Find where the given text appears and provide that cell's center as (x, y) coordinate. 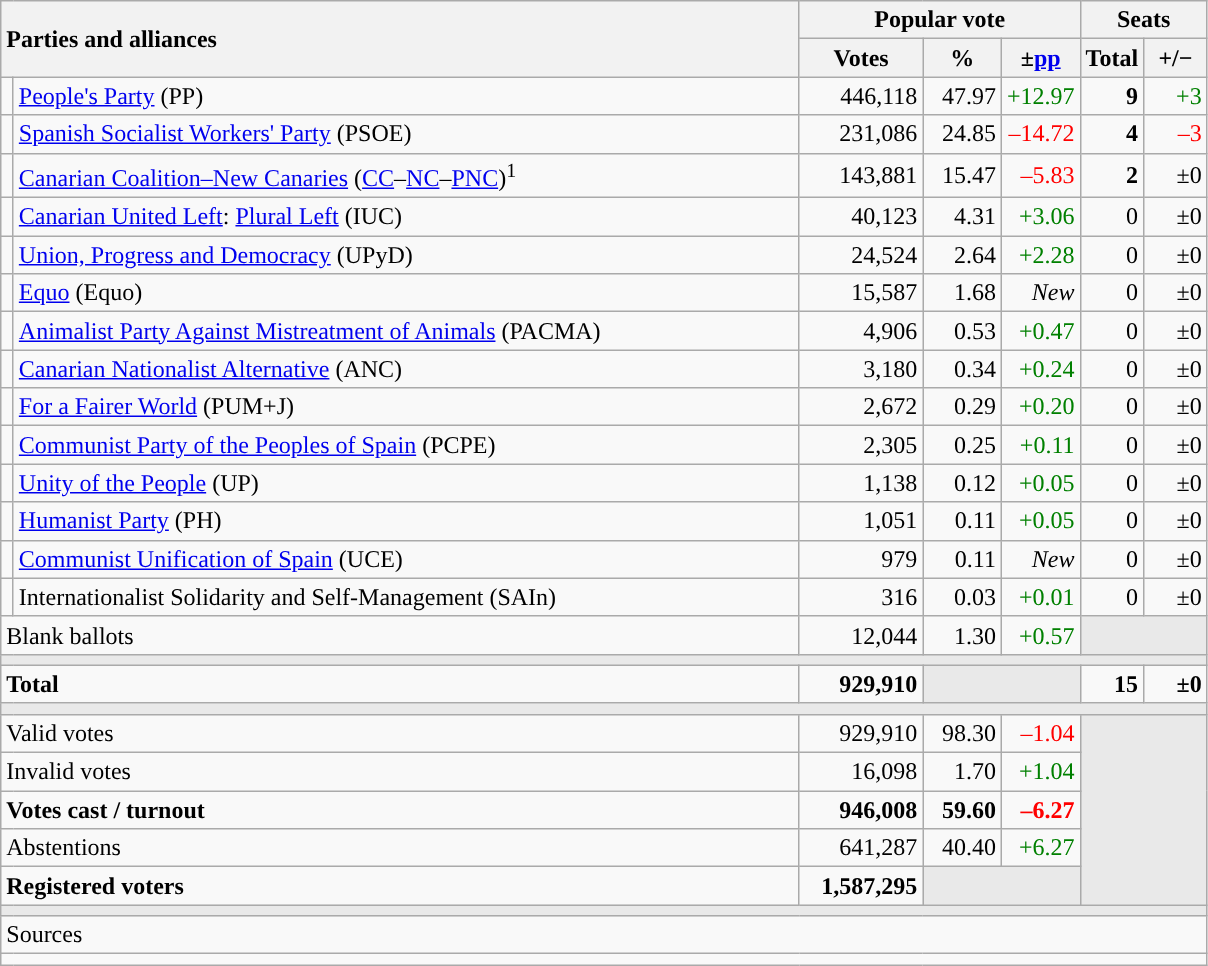
1.30 (962, 635)
98.30 (962, 733)
Seats (1144, 20)
946,008 (861, 810)
1,138 (861, 483)
231,086 (861, 134)
People's Party (PP) (406, 96)
0.12 (962, 483)
1.68 (962, 293)
+6.27 (1040, 848)
–6.27 (1040, 810)
3,180 (861, 369)
Abstentions (400, 848)
979 (861, 559)
For a Fairer World (PUM+J) (406, 407)
Communist Party of the Peoples of Spain (PCPE) (406, 445)
Union, Progress and Democracy (UPyD) (406, 255)
–3 (1176, 134)
+2.28 (1040, 255)
15.47 (962, 176)
15 (1112, 684)
24.85 (962, 134)
+1.04 (1040, 772)
0.03 (962, 597)
Votes (861, 58)
–5.83 (1040, 176)
15,587 (861, 293)
0.29 (962, 407)
Canarian United Left: Plural Left (IUC) (406, 217)
+12.97 (1040, 96)
+0.11 (1040, 445)
9 (1112, 96)
2,672 (861, 407)
2 (1112, 176)
+0.24 (1040, 369)
+0.01 (1040, 597)
12,044 (861, 635)
0.34 (962, 369)
Canarian Nationalist Alternative (ANC) (406, 369)
% (962, 58)
1,587,295 (861, 886)
16,098 (861, 772)
40.40 (962, 848)
2,305 (861, 445)
316 (861, 597)
Blank ballots (400, 635)
143,881 (861, 176)
40,123 (861, 217)
+3 (1176, 96)
446,118 (861, 96)
Votes cast / turnout (400, 810)
+0.47 (1040, 331)
641,287 (861, 848)
1,051 (861, 521)
Spanish Socialist Workers' Party (PSOE) (406, 134)
2.64 (962, 255)
Invalid votes (400, 772)
+0.57 (1040, 635)
Communist Unification of Spain (UCE) (406, 559)
1.70 (962, 772)
Valid votes (400, 733)
Unity of the People (UP) (406, 483)
59.60 (962, 810)
+0.20 (1040, 407)
4,906 (861, 331)
4 (1112, 134)
Animalist Party Against Mistreatment of Animals (PACMA) (406, 331)
–1.04 (1040, 733)
0.25 (962, 445)
47.97 (962, 96)
Registered voters (400, 886)
0.53 (962, 331)
24,524 (861, 255)
Popular vote (940, 20)
±pp (1040, 58)
Humanist Party (PH) (406, 521)
Parties and alliances (400, 39)
+/− (1176, 58)
Equo (Equo) (406, 293)
+3.06 (1040, 217)
4.31 (962, 217)
–14.72 (1040, 134)
Sources (604, 935)
Canarian Coalition–New Canaries (CC–NC–PNC)1 (406, 176)
Internationalist Solidarity and Self-Management (SAIn) (406, 597)
